Pinpoint the cell where the given text exists, returning its [x, y] midpoint coordinate. 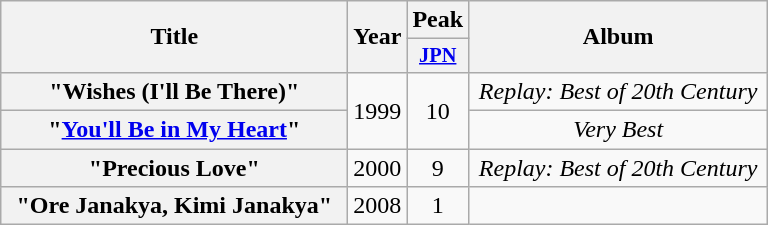
JPN [438, 56]
Year [378, 37]
9 [438, 168]
Title [174, 37]
1 [438, 206]
1999 [378, 110]
2000 [378, 168]
10 [438, 110]
Album [618, 37]
"You'll Be in My Heart" [174, 130]
"Ore Janakya, Kimi Janakya" [174, 206]
Peak [438, 20]
Very Best [618, 130]
"Precious Love" [174, 168]
2008 [378, 206]
"Wishes (I'll Be There)" [174, 91]
